Capture the cell that displays the provided text and extract its (X, Y) central coordinate. 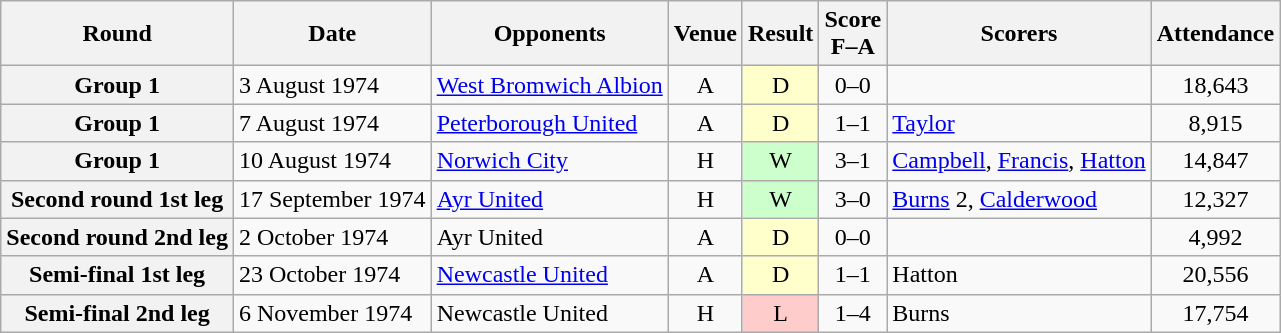
Attendance (1215, 34)
2 October 1974 (332, 237)
Second round 2nd leg (118, 237)
Semi-final 2nd leg (118, 313)
Semi-final 1st leg (118, 275)
Result (780, 34)
Peterborough United (550, 123)
17 September 1974 (332, 199)
Scorers (1019, 34)
ScoreF–A (853, 34)
Round (118, 34)
Date (332, 34)
Burns 2, Calderwood (1019, 199)
12,327 (1215, 199)
14,847 (1215, 161)
6 November 1974 (332, 313)
Venue (705, 34)
4,992 (1215, 237)
3 August 1974 (332, 85)
Opponents (550, 34)
West Bromwich Albion (550, 85)
Campbell, Francis, Hatton (1019, 161)
Burns (1019, 313)
8,915 (1215, 123)
3–1 (853, 161)
18,643 (1215, 85)
23 October 1974 (332, 275)
10 August 1974 (332, 161)
Norwich City (550, 161)
7 August 1974 (332, 123)
3–0 (853, 199)
Second round 1st leg (118, 199)
20,556 (1215, 275)
1–4 (853, 313)
L (780, 313)
17,754 (1215, 313)
Taylor (1019, 123)
Hatton (1019, 275)
